Search for the cell housing the specified text and yield its (X, Y) center coordinate. 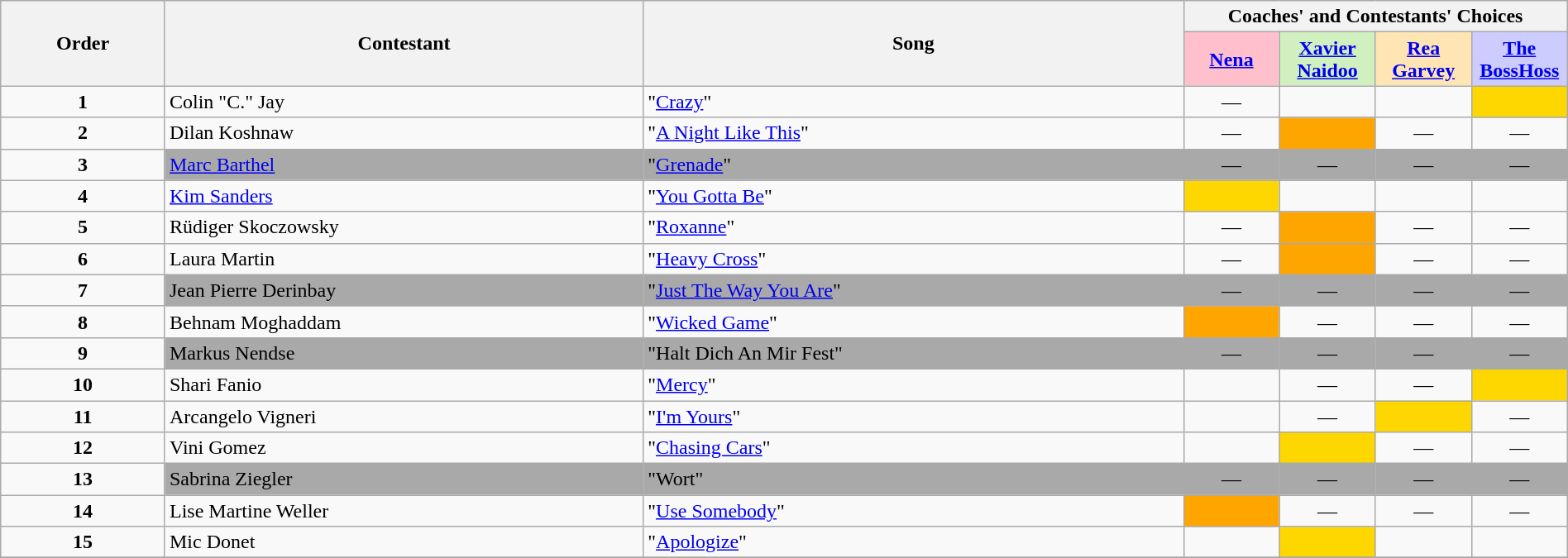
"Mercy" (913, 384)
Lise Martine Weller (404, 511)
Song (913, 43)
Contestant (404, 43)
Colin "C." Jay (404, 102)
4 (83, 196)
Jean Pierre Derinbay (404, 290)
Laura Martin (404, 259)
7 (83, 290)
12 (83, 448)
2 (83, 133)
6 (83, 259)
13 (83, 479)
Xavier Naidoo (1327, 60)
Nena (1231, 60)
Mic Donet (404, 542)
"Apologize" (913, 542)
"Use Somebody" (913, 511)
Sabrina Ziegler (404, 479)
Order (83, 43)
Rüdiger Skoczowsky (404, 227)
"Roxanne" (913, 227)
Vini Gomez (404, 448)
"Crazy" (913, 102)
Coaches' and Contestants' Choices (1375, 17)
9 (83, 353)
15 (83, 542)
"Chasing Cars" (913, 448)
"You Gotta Be" (913, 196)
"Just The Way You Are" (913, 290)
"Heavy Cross" (913, 259)
11 (83, 416)
"Halt Dich An Mir Fest" (913, 353)
14 (83, 511)
"I'm Yours" (913, 416)
"Grenade" (913, 165)
Marc Barthel (404, 165)
5 (83, 227)
Kim Sanders (404, 196)
8 (83, 322)
The BossHoss (1519, 60)
Behnam Moghaddam (404, 322)
1 (83, 102)
"A Night Like This" (913, 133)
Shari Fanio (404, 384)
Arcangelo Vigneri (404, 416)
Rea Garvey (1423, 60)
Markus Nendse (404, 353)
10 (83, 384)
Dilan Koshnaw (404, 133)
"Wicked Game" (913, 322)
3 (83, 165)
"Wort" (913, 479)
